From the cell containing the given text, extract its center point as (x, y) coordinate. 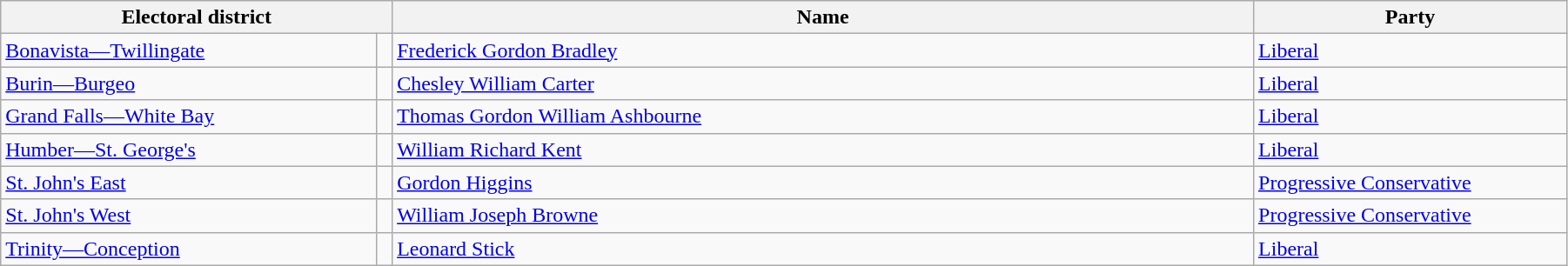
Name (823, 17)
St. John's East (189, 183)
Party (1411, 17)
Frederick Gordon Bradley (823, 50)
Gordon Higgins (823, 183)
Leonard Stick (823, 249)
Electoral district (197, 17)
Burin—Burgeo (189, 83)
Trinity—Conception (189, 249)
William Joseph Browne (823, 216)
Chesley William Carter (823, 83)
Grand Falls—White Bay (189, 116)
St. John's West (189, 216)
Bonavista—Twillingate (189, 50)
Humber—St. George's (189, 150)
Thomas Gordon William Ashbourne (823, 116)
William Richard Kent (823, 150)
